Locate the cell with the specified text and output its [X, Y] center coordinate. 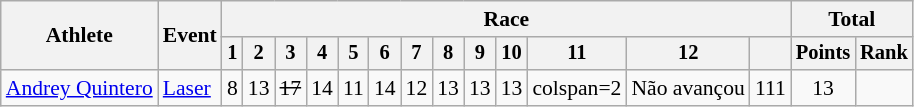
Andrey Quintero [80, 88]
10 [512, 54]
3 [290, 54]
Não avançou [688, 88]
Athlete [80, 36]
2 [259, 54]
Points [823, 54]
Total [852, 19]
5 [354, 54]
Rank [884, 54]
17 [290, 88]
9 [480, 54]
6 [385, 54]
Event [190, 36]
colspan=2 [576, 88]
1 [232, 54]
111 [770, 88]
Race [506, 19]
7 [417, 54]
4 [322, 54]
Laser [190, 88]
